For the text-containing cell, return its midpoint in (X, Y) coordinate format. 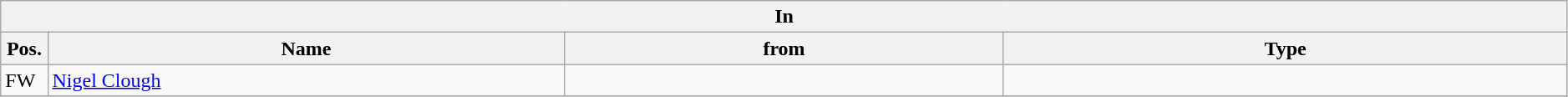
Type (1285, 48)
Pos. (24, 48)
In (784, 17)
Name (306, 48)
from (784, 48)
Nigel Clough (306, 80)
FW (24, 80)
